Pinpoint the cell where the given text exists, returning its (X, Y) midpoint coordinate. 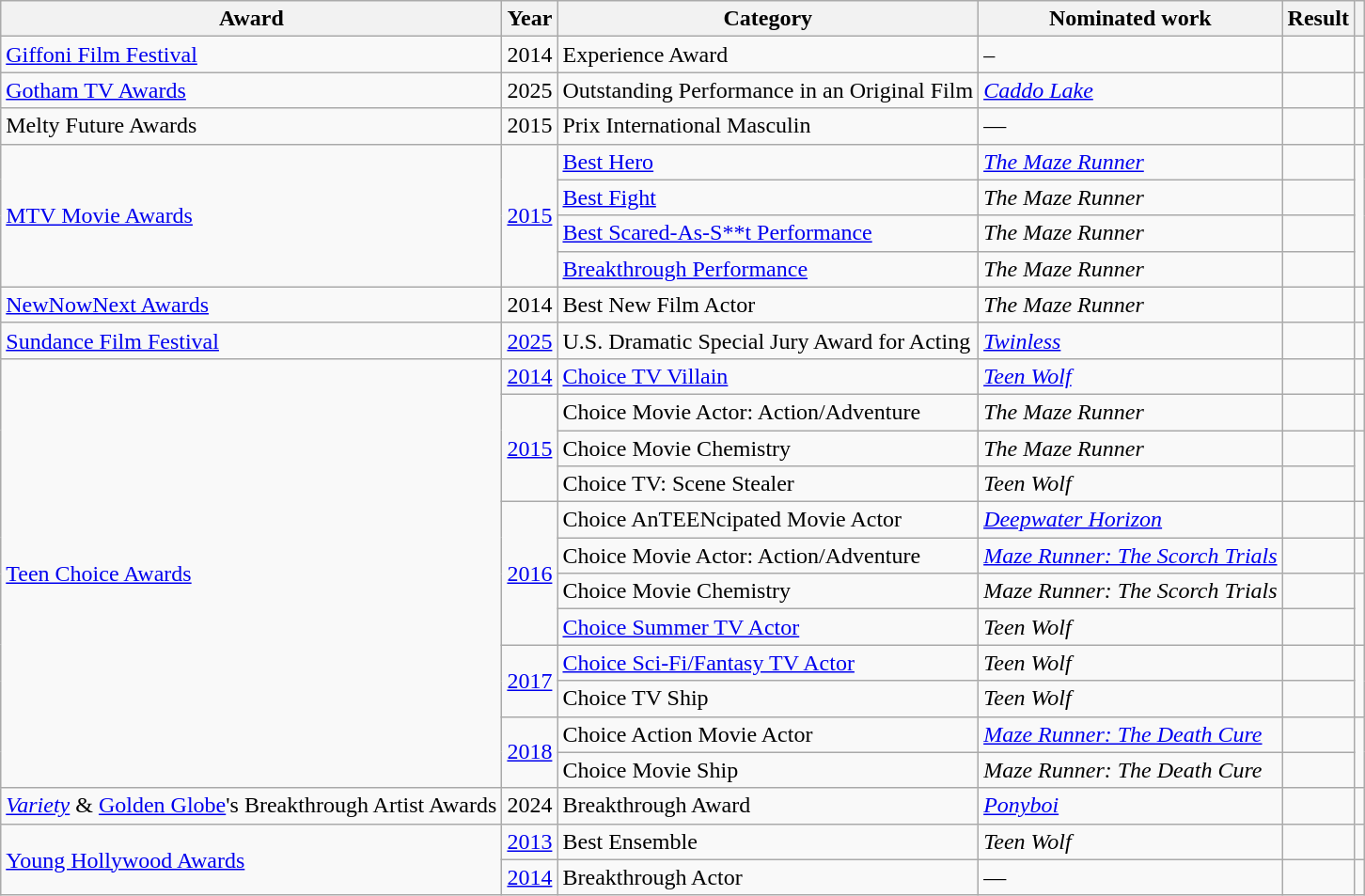
Experience Award (768, 55)
Breakthrough Performance (768, 269)
Teen Choice Awards (252, 574)
Variety & Golden Globe's Breakthrough Artist Awards (252, 806)
2024 (530, 806)
Choice TV Ship (768, 699)
Category (768, 19)
Nominated work (1130, 19)
Best Scared-As-S**t Performance (768, 233)
Breakthrough Award (768, 806)
U.S. Dramatic Special Jury Award for Acting (768, 340)
Best Ensemble (768, 841)
– (1130, 55)
Year (530, 19)
Award (252, 19)
Choice Sci-Fi/Fantasy TV Actor (768, 663)
Young Hollywood Awards (252, 859)
Twinless (1130, 340)
Choice TV Villain (768, 376)
Choice Action Movie Actor (768, 734)
Deepwater Horizon (1130, 520)
Choice Movie Ship (768, 770)
Best New Film Actor (768, 305)
2017 (530, 681)
Choice Summer TV Actor (768, 627)
Best Hero (768, 162)
MTV Movie Awards (252, 215)
NewNowNext Awards (252, 305)
Choice AnTEENcipated Movie Actor (768, 520)
Giffoni Film Festival (252, 55)
Gotham TV Awards (252, 90)
Prix International Masculin (768, 126)
Outstanding Performance in an Original Film (768, 90)
Melty Future Awards (252, 126)
Breakthrough Actor (768, 877)
Caddo Lake (1130, 90)
Best Fight (768, 197)
2018 (530, 752)
2013 (530, 841)
Result (1318, 19)
Ponyboi (1130, 806)
Sundance Film Festival (252, 340)
2016 (530, 574)
Choice TV: Scene Stealer (768, 484)
